Detect which cell encompasses the target text, then output its [X, Y] center coordinate. 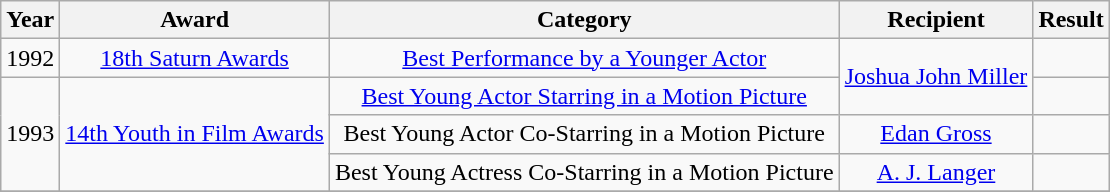
1993 [30, 134]
Joshua John Miller [936, 77]
Award [195, 20]
A. J. Langer [936, 172]
1992 [30, 58]
Category [584, 20]
18th Saturn Awards [195, 58]
Year [30, 20]
Best Young Actor Co-Starring in a Motion Picture [584, 134]
Best Young Actor Starring in a Motion Picture [584, 96]
Edan Gross [936, 134]
Recipient [936, 20]
Best Performance by a Younger Actor [584, 58]
Result [1071, 20]
Best Young Actress Co-Starring in a Motion Picture [584, 172]
14th Youth in Film Awards [195, 134]
